Detect which cell encompasses the target text, then output its (X, Y) center coordinate. 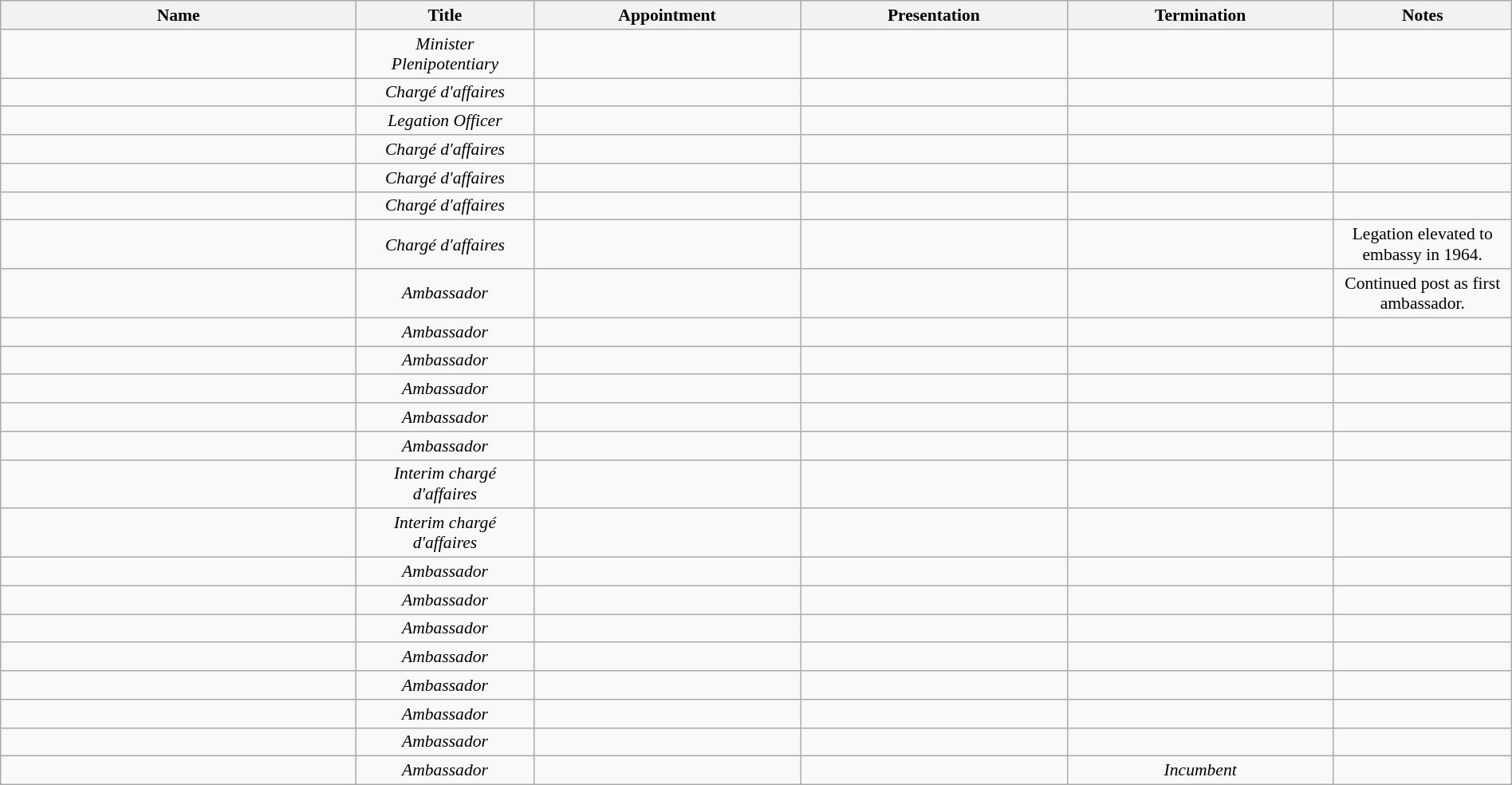
Continued post as first ambassador. (1423, 294)
Legation Officer (445, 121)
Notes (1423, 15)
Presentation (934, 15)
Title (445, 15)
Incumbent (1200, 771)
Legation elevated to embassy in 1964. (1423, 244)
Name (179, 15)
Minister Plenipotentiary (445, 54)
Appointment (667, 15)
Termination (1200, 15)
